Find where the given text appears and provide that cell's center as (x, y) coordinate. 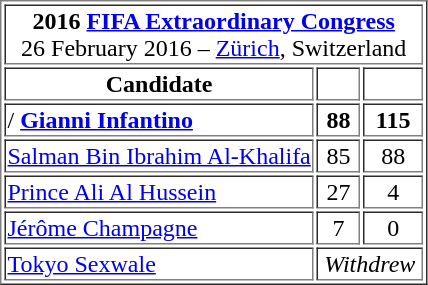
Salman Bin Ibrahim Al-Khalifa (158, 156)
85 (339, 156)
Withdrew (370, 264)
/ Gianni Infantino (158, 120)
Prince Ali Al Hussein (158, 192)
4 (392, 192)
2016 FIFA Extraordinary Congress26 February 2016 – Zürich, Switzerland (213, 34)
Tokyo Sexwale (158, 264)
7 (339, 228)
0 (392, 228)
Candidate (158, 84)
115 (392, 120)
27 (339, 192)
Jérôme Champagne (158, 228)
